Search for the cell housing the specified text and yield its [X, Y] center coordinate. 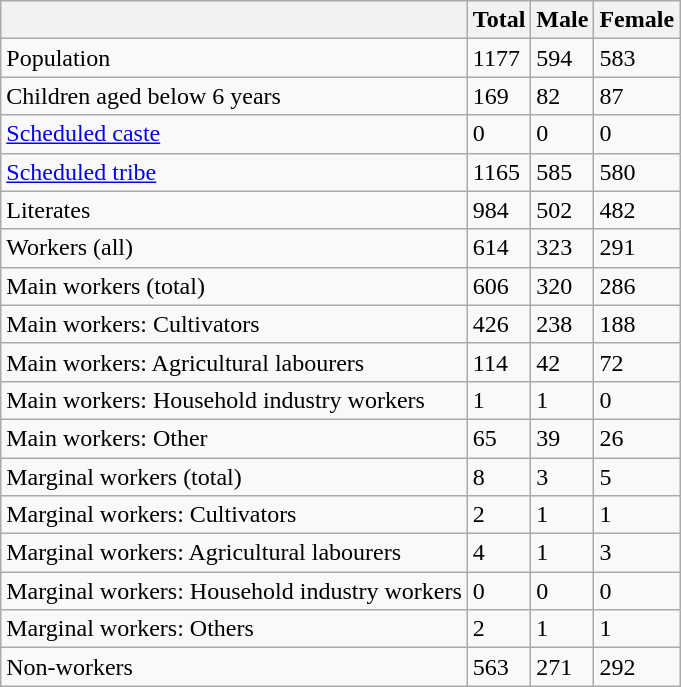
Main workers: Other [234, 438]
614 [499, 248]
580 [637, 172]
323 [562, 248]
585 [562, 172]
Marginal workers: Cultivators [234, 515]
Total [499, 20]
Marginal workers: Others [234, 629]
39 [562, 438]
563 [499, 667]
Population [234, 58]
Main workers: Household industry workers [234, 400]
Marginal workers: Household industry workers [234, 591]
72 [637, 362]
292 [637, 667]
502 [562, 210]
984 [499, 210]
Non-workers [234, 667]
82 [562, 96]
291 [637, 248]
426 [499, 324]
Main workers: Cultivators [234, 324]
Female [637, 20]
Male [562, 20]
238 [562, 324]
5 [637, 477]
8 [499, 477]
Main workers (total) [234, 286]
606 [499, 286]
114 [499, 362]
594 [562, 58]
Workers (all) [234, 248]
1177 [499, 58]
286 [637, 286]
65 [499, 438]
Scheduled caste [234, 134]
482 [637, 210]
26 [637, 438]
169 [499, 96]
188 [637, 324]
42 [562, 362]
271 [562, 667]
320 [562, 286]
87 [637, 96]
1165 [499, 172]
4 [499, 553]
583 [637, 58]
Main workers: Agricultural labourers [234, 362]
Marginal workers (total) [234, 477]
Children aged below 6 years [234, 96]
Scheduled tribe [234, 172]
Literates [234, 210]
Marginal workers: Agricultural labourers [234, 553]
